Capture the cell that displays the provided text and extract its (X, Y) central coordinate. 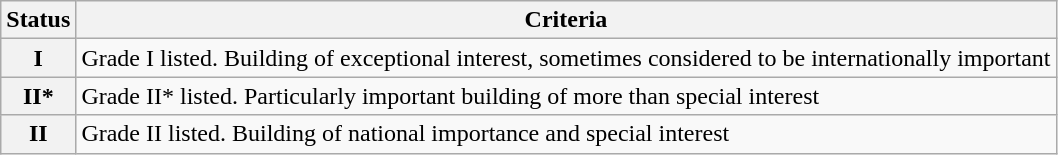
Grade II listed. Building of national importance and special interest (566, 134)
Status (38, 20)
Grade II* listed. Particularly important building of more than special interest (566, 96)
Criteria (566, 20)
II (38, 134)
II* (38, 96)
I (38, 58)
Grade I listed. Building of exceptional interest, sometimes considered to be internationally important (566, 58)
